From the cell containing the given text, extract its center point as (x, y) coordinate. 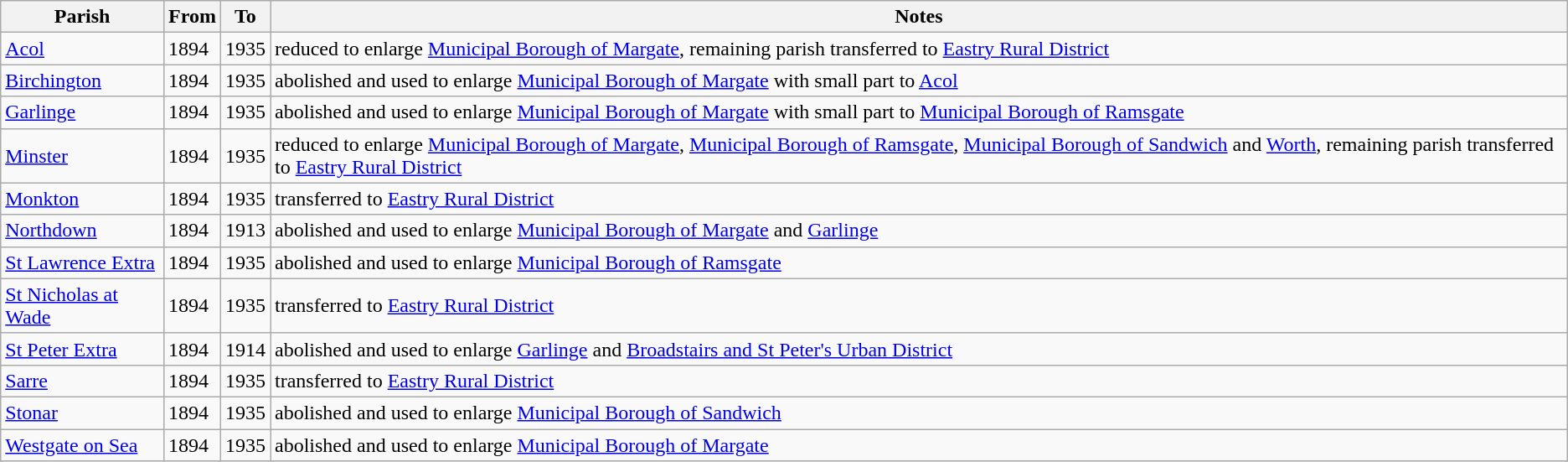
Monkton (82, 199)
Westgate on Sea (82, 445)
Sarre (82, 381)
abolished and used to enlarge Municipal Borough of Margate and Garlinge (918, 231)
reduced to enlarge Municipal Borough of Margate, remaining parish transferred to Eastry Rural District (918, 49)
St Nicholas at Wade (82, 305)
Acol (82, 49)
Stonar (82, 413)
Garlinge (82, 112)
abolished and used to enlarge Municipal Borough of Margate (918, 445)
Birchington (82, 80)
1913 (245, 231)
abolished and used to enlarge Municipal Borough of Margate with small part to Municipal Borough of Ramsgate (918, 112)
abolished and used to enlarge Municipal Borough of Margate with small part to Acol (918, 80)
St Lawrence Extra (82, 262)
Parish (82, 17)
To (245, 17)
Minster (82, 156)
St Peter Extra (82, 349)
1914 (245, 349)
abolished and used to enlarge Municipal Borough of Ramsgate (918, 262)
Northdown (82, 231)
Notes (918, 17)
abolished and used to enlarge Garlinge and Broadstairs and St Peter's Urban District (918, 349)
abolished and used to enlarge Municipal Borough of Sandwich (918, 413)
From (192, 17)
